From the cell containing the given text, extract its center point as (x, y) coordinate. 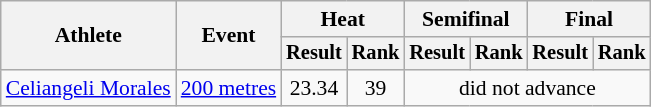
39 (376, 88)
23.34 (314, 88)
did not advance (527, 88)
Heat (342, 19)
Celiangeli Morales (88, 88)
Semifinal (466, 19)
Final (588, 19)
Event (228, 36)
Athlete (88, 36)
200 metres (228, 88)
